Return (X, Y) of the center of cell containing provided text 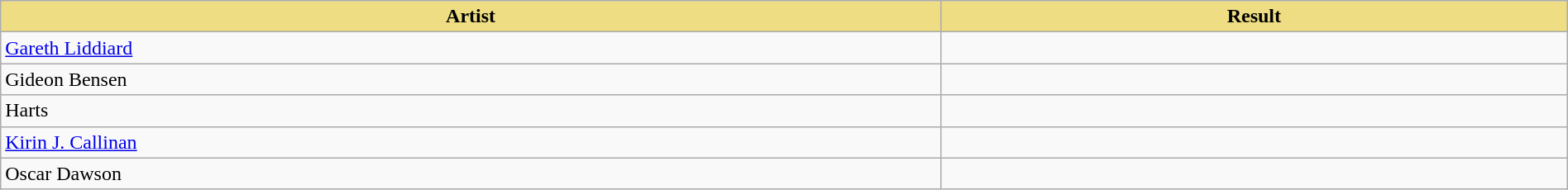
Harts (471, 111)
Artist (471, 17)
Gareth Liddiard (471, 48)
Oscar Dawson (471, 173)
Result (1254, 17)
Gideon Bensen (471, 79)
Kirin J. Callinan (471, 142)
